For the text-containing cell, return its midpoint in [X, Y] coordinate format. 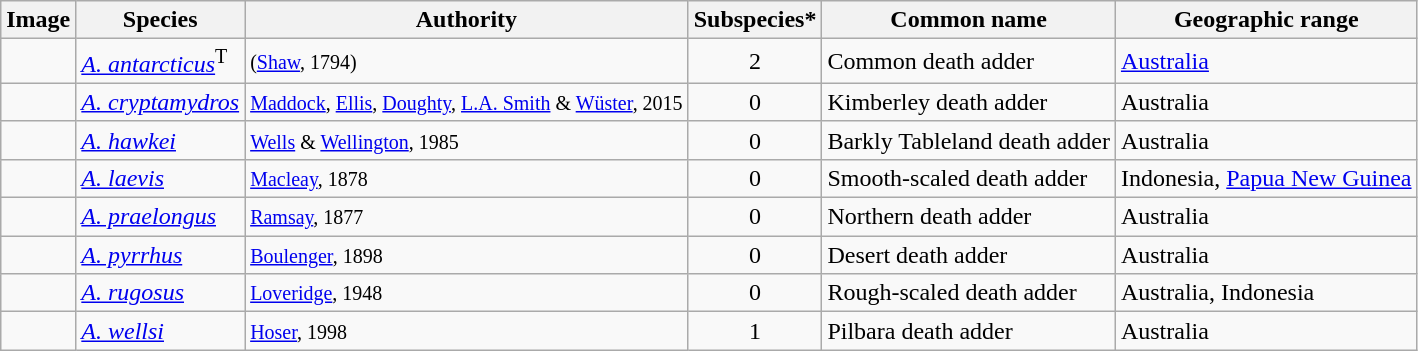
A. cryptamydros [160, 102]
A. pyrrhus [160, 255]
Subspecies* [755, 20]
Image [38, 20]
Smooth-scaled death adder [969, 178]
A. antarcticusT [160, 62]
A. praelongus [160, 217]
Barkly Tableland death adder [969, 140]
Wells & Wellington, 1985 [467, 140]
Species [160, 20]
Australia, Indonesia [1266, 293]
Common death adder [969, 62]
Northern death adder [969, 217]
A. laevis [160, 178]
Geographic range [1266, 20]
Authority [467, 20]
Maddock, Ellis, Doughty, L.A. Smith & Wüster, 2015 [467, 102]
Boulenger, 1898 [467, 255]
Desert death adder [969, 255]
Ramsay, 1877 [467, 217]
A. rugosus [160, 293]
Rough-scaled death adder [969, 293]
Macleay, 1878 [467, 178]
1 [755, 331]
Hoser, 1998 [467, 331]
(Shaw, 1794) [467, 62]
2 [755, 62]
A. wellsi [160, 331]
Kimberley death adder [969, 102]
Loveridge, 1948 [467, 293]
Indonesia, Papua New Guinea [1266, 178]
Common name [969, 20]
A. hawkei [160, 140]
Pilbara death adder [969, 331]
